Scan for the cell matching the given text and deliver its [x, y] coordinate at center. 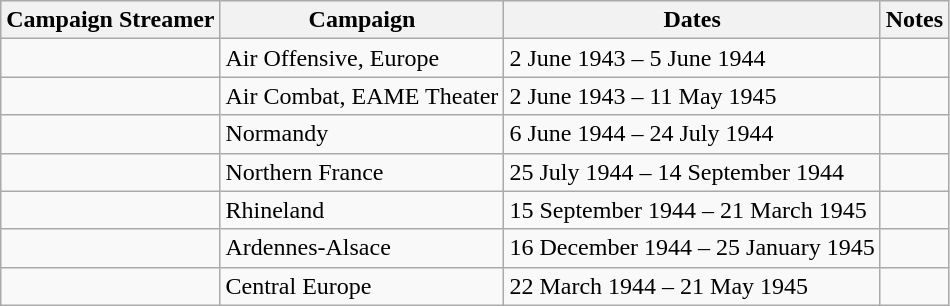
Notes [914, 20]
Rhineland [362, 210]
16 December 1944 – 25 January 1945 [692, 248]
25 July 1944 – 14 September 1944 [692, 172]
Campaign Streamer [110, 20]
2 June 1943 – 5 June 1944 [692, 58]
Campaign [362, 20]
Normandy [362, 134]
Ardennes-Alsace [362, 248]
Dates [692, 20]
Central Europe [362, 286]
Air Combat, EAME Theater [362, 96]
Air Offensive, Europe [362, 58]
22 March 1944 – 21 May 1945 [692, 286]
15 September 1944 – 21 March 1945 [692, 210]
2 June 1943 – 11 May 1945 [692, 96]
6 June 1944 – 24 July 1944 [692, 134]
Northern France [362, 172]
